Detect which cell encompasses the target text, then output its (x, y) center coordinate. 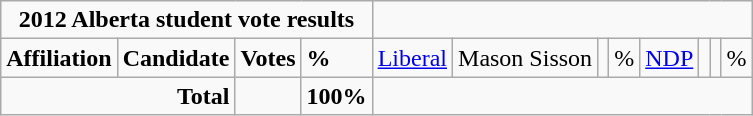
Mason Sisson (526, 58)
Candidate (176, 58)
Votes (268, 58)
Total (118, 96)
NDP (670, 58)
Affiliation (59, 58)
100% (336, 96)
2012 Alberta student vote results (186, 20)
Liberal (412, 58)
